Determine the [x, y] coordinate at the center of the cell enclosing the given text.  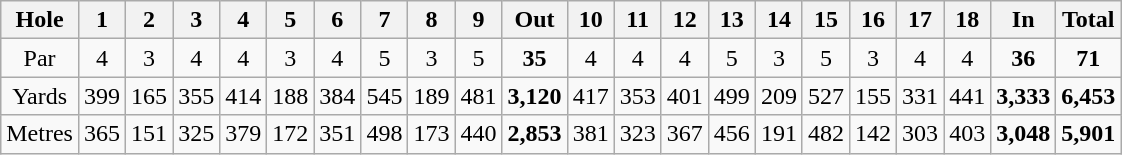
498 [384, 134]
381 [590, 134]
10 [590, 20]
71 [1088, 58]
365 [102, 134]
545 [384, 96]
35 [534, 58]
15 [826, 20]
3,120 [534, 96]
151 [150, 134]
441 [968, 96]
Metres [40, 134]
17 [920, 20]
481 [478, 96]
379 [244, 134]
5,901 [1088, 134]
403 [968, 134]
399 [102, 96]
165 [150, 96]
355 [196, 96]
401 [684, 96]
209 [778, 96]
2 [150, 20]
353 [638, 96]
18 [968, 20]
In [1024, 20]
189 [432, 96]
14 [778, 20]
325 [196, 134]
527 [826, 96]
3,048 [1024, 134]
172 [290, 134]
6,453 [1088, 96]
367 [684, 134]
155 [872, 96]
13 [732, 20]
482 [826, 134]
440 [478, 134]
Par [40, 58]
384 [338, 96]
8 [432, 20]
173 [432, 134]
16 [872, 20]
499 [732, 96]
142 [872, 134]
188 [290, 96]
191 [778, 134]
323 [638, 134]
36 [1024, 58]
331 [920, 96]
11 [638, 20]
303 [920, 134]
Total [1088, 20]
Yards [40, 96]
Out [534, 20]
12 [684, 20]
Hole [40, 20]
7 [384, 20]
1 [102, 20]
417 [590, 96]
351 [338, 134]
456 [732, 134]
9 [478, 20]
2,853 [534, 134]
414 [244, 96]
3,333 [1024, 96]
6 [338, 20]
